Locate the cell with the specified text and output its (X, Y) center coordinate. 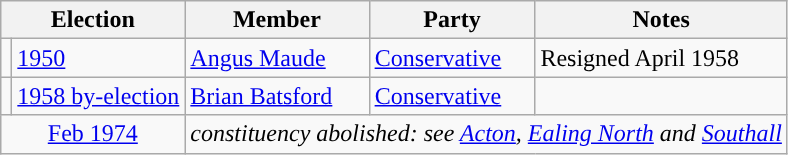
constituency abolished: see Acton, Ealing North and Southall (486, 134)
Resigned April 1958 (662, 58)
Brian Batsford (277, 96)
Angus Maude (277, 58)
Party (452, 20)
1958 by-election (98, 96)
Feb 1974 (93, 134)
Member (277, 20)
Election (93, 20)
Notes (662, 20)
1950 (98, 58)
